Extract the (x, y) coordinate from the center of the cell holding the provided text.  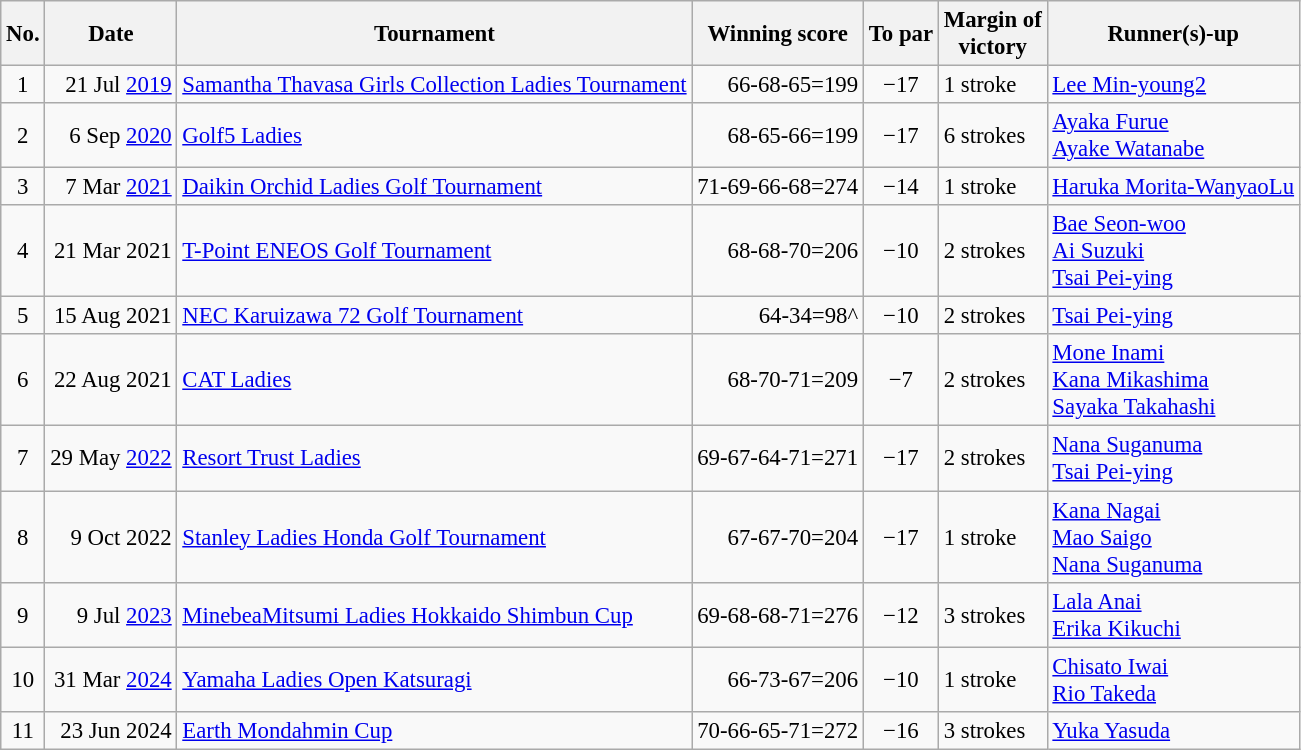
Ayaka Furue Ayake Watanabe (1173, 136)
6 strokes (992, 136)
70-66-65-71=272 (778, 730)
Runner(s)-up (1173, 34)
64-34=98^ (778, 316)
31 Mar 2024 (111, 680)
68-65-66=199 (778, 136)
9 Jul 2023 (111, 614)
9 (23, 614)
29 May 2022 (111, 458)
7 Mar 2021 (111, 187)
68-70-71=209 (778, 380)
4 (23, 251)
5 (23, 316)
Daikin Orchid Ladies Golf Tournament (434, 187)
Stanley Ladies Honda Golf Tournament (434, 537)
T-Point ENEOS Golf Tournament (434, 251)
3 (23, 187)
69-67-64-71=271 (778, 458)
68-68-70=206 (778, 251)
7 (23, 458)
Kana Nagai Mao Saigo Nana Suganuma (1173, 537)
8 (23, 537)
Lala Anai Erika Kikuchi (1173, 614)
Margin ofvictory (992, 34)
69-68-68-71=276 (778, 614)
Tournament (434, 34)
Yamaha Ladies Open Katsuragi (434, 680)
6 (23, 380)
2 (23, 136)
66-73-67=206 (778, 680)
22 Aug 2021 (111, 380)
MinebeaMitsumi Ladies Hokkaido Shimbun Cup (434, 614)
23 Jun 2024 (111, 730)
Bae Seon-woo Ai Suzuki Tsai Pei-ying (1173, 251)
Yuka Yasuda (1173, 730)
15 Aug 2021 (111, 316)
Date (111, 34)
21 Jul 2019 (111, 85)
67-67-70=204 (778, 537)
Haruka Morita-WanyaoLu (1173, 187)
71-69-66-68=274 (778, 187)
9 Oct 2022 (111, 537)
11 (23, 730)
Golf5 Ladies (434, 136)
Chisato Iwai Rio Takeda (1173, 680)
Earth Mondahmin Cup (434, 730)
−12 (900, 614)
66-68-65=199 (778, 85)
Tsai Pei-ying (1173, 316)
No. (23, 34)
NEC Karuizawa 72 Golf Tournament (434, 316)
Nana Suganuma Tsai Pei-ying (1173, 458)
1 (23, 85)
Mone Inami Kana Mikashima Sayaka Takahashi (1173, 380)
Resort Trust Ladies (434, 458)
Lee Min-young2 (1173, 85)
21 Mar 2021 (111, 251)
10 (23, 680)
CAT Ladies (434, 380)
−14 (900, 187)
Winning score (778, 34)
6 Sep 2020 (111, 136)
To par (900, 34)
−7 (900, 380)
−16 (900, 730)
Samantha Thavasa Girls Collection Ladies Tournament (434, 85)
